From the cell containing the given text, extract its center point as [x, y] coordinate. 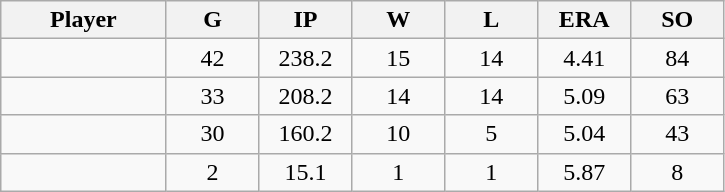
30 [212, 134]
238.2 [306, 58]
15 [398, 58]
2 [212, 172]
5.87 [584, 172]
5 [492, 134]
33 [212, 96]
Player [84, 20]
15.1 [306, 172]
5.04 [584, 134]
8 [678, 172]
160.2 [306, 134]
84 [678, 58]
5.09 [584, 96]
ERA [584, 20]
W [398, 20]
4.41 [584, 58]
SO [678, 20]
63 [678, 96]
208.2 [306, 96]
42 [212, 58]
10 [398, 134]
IP [306, 20]
L [492, 20]
43 [678, 134]
G [212, 20]
